Scan for the cell matching the given text and deliver its (x, y) coordinate at center. 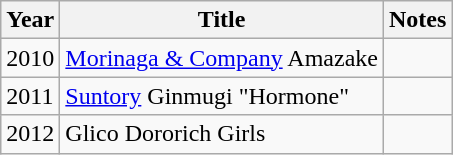
2010 (30, 58)
Morinaga & Company Amazake (222, 58)
2011 (30, 96)
2012 (30, 134)
Glico Dororich Girls (222, 134)
Notes (417, 20)
Suntory Ginmugi "Hormone" (222, 96)
Title (222, 20)
Year (30, 20)
